Identify which cell holds the provided text, then report its [X, Y] central coordinate. 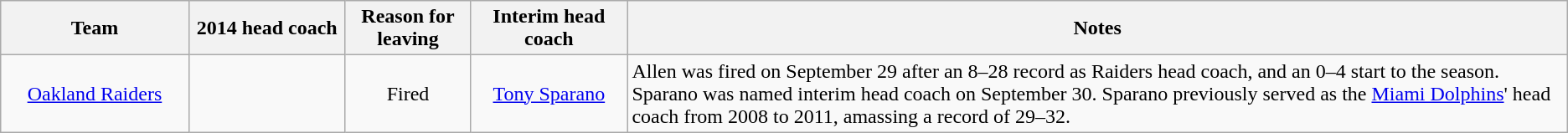
Notes [1097, 28]
2014 head coach [266, 28]
Tony Sparano [549, 94]
Reason for leaving [408, 28]
Team [95, 28]
Oakland Raiders [95, 94]
Interim head coach [549, 28]
Fired [408, 94]
